Identify which cell holds the provided text, then report its [x, y] central coordinate. 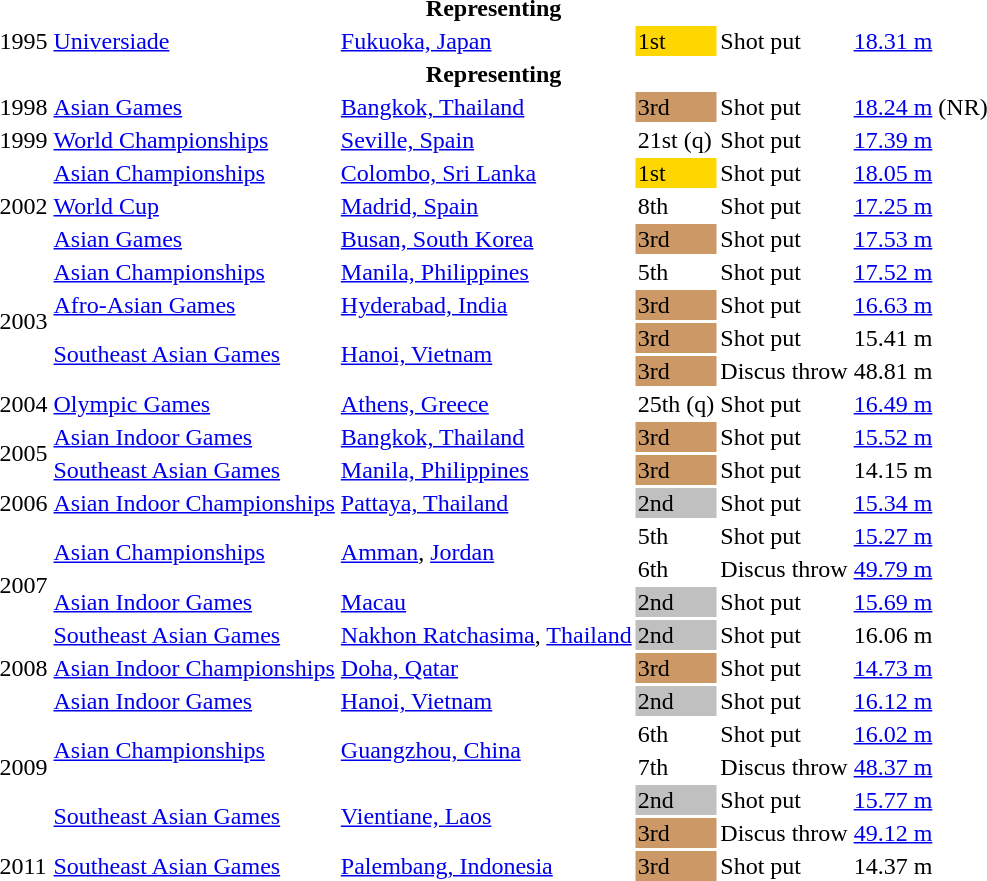
21st (q) [676, 140]
Palembang, Indonesia [486, 866]
World Championships [194, 140]
Universiade [194, 41]
Amman, Jordan [486, 552]
8th [676, 206]
Nakhon Ratchasima, Thailand [486, 635]
Seville, Spain [486, 140]
World Cup [194, 206]
Vientiane, Laos [486, 816]
Busan, South Korea [486, 239]
Macau [486, 602]
Afro-Asian Games [194, 305]
Madrid, Spain [486, 206]
Guangzhou, China [486, 750]
Hyderabad, India [486, 305]
Olympic Games [194, 404]
Doha, Qatar [486, 668]
Pattaya, Thailand [486, 503]
25th (q) [676, 404]
7th [676, 767]
Colombo, Sri Lanka [486, 173]
Fukuoka, Japan [486, 41]
Athens, Greece [486, 404]
